Provide the [X, Y] coordinate of the cell's center where the given text is located.  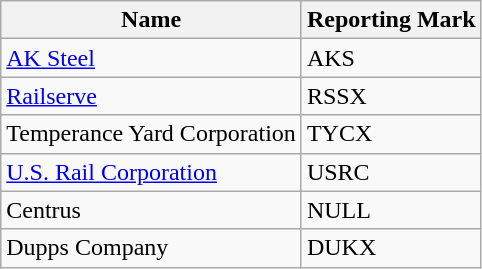
AK Steel [152, 58]
DUKX [391, 248]
Name [152, 20]
NULL [391, 210]
Temperance Yard Corporation [152, 134]
RSSX [391, 96]
TYCX [391, 134]
Centrus [152, 210]
USRC [391, 172]
AKS [391, 58]
Reporting Mark [391, 20]
U.S. Rail Corporation [152, 172]
Dupps Company [152, 248]
Railserve [152, 96]
